Search for the cell housing the specified text and yield its (X, Y) center coordinate. 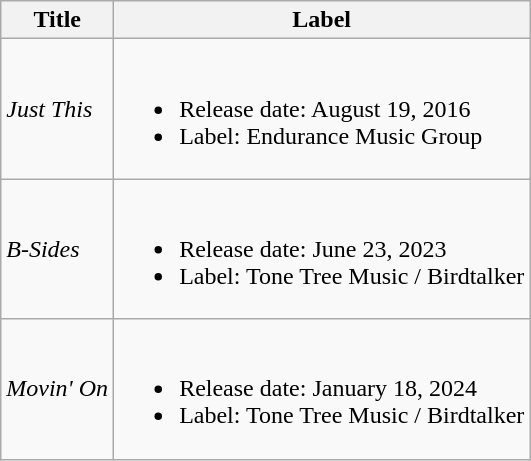
Movin' On (58, 389)
Release date: June 23, 2023Label: Tone Tree Music / Birdtalker (322, 249)
Label (322, 20)
B-Sides (58, 249)
Just This (58, 109)
Release date: August 19, 2016Label: Endurance Music Group (322, 109)
Title (58, 20)
Release date: January 18, 2024Label: Tone Tree Music / Birdtalker (322, 389)
